Extract the [x, y] coordinate from the center of the cell holding the provided text.  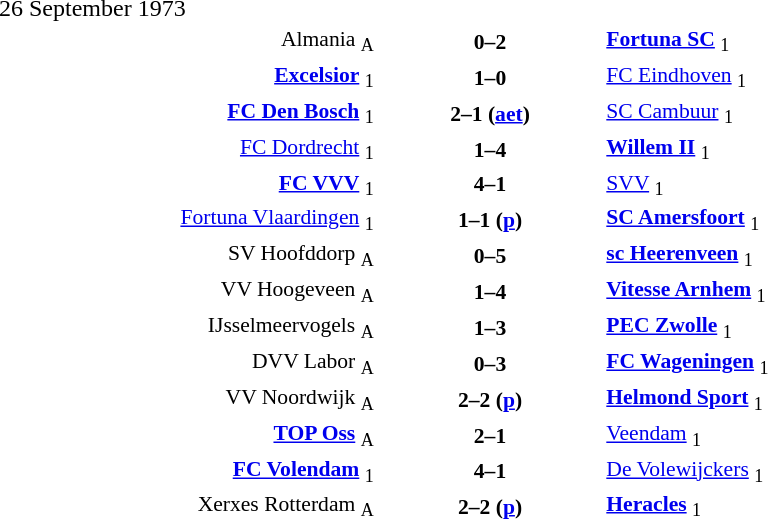
2–1 [490, 435]
1–0 [490, 77]
2–1 (aet) [490, 113]
2–2 (p) [490, 400]
0–5 [490, 256]
1–1 (p) [490, 221]
0–3 [490, 364]
0–2 [490, 41]
1–3 [490, 328]
